Provide the (x, y) coordinate of the cell's center where the given text is located.  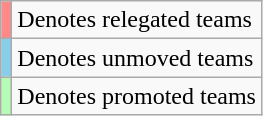
Denotes promoted teams (137, 96)
Denotes unmoved teams (137, 58)
Denotes relegated teams (137, 20)
